Detect which cell encompasses the target text, then output its [x, y] center coordinate. 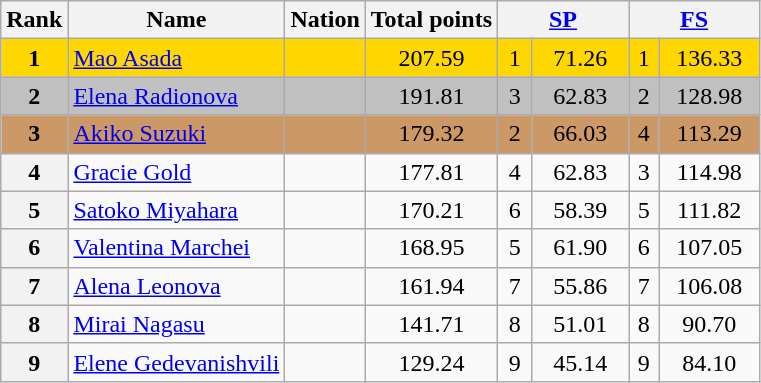
66.03 [580, 134]
141.71 [431, 324]
191.81 [431, 96]
71.26 [580, 58]
207.59 [431, 58]
113.29 [710, 134]
Mirai Nagasu [176, 324]
Rank [34, 20]
177.81 [431, 172]
Gracie Gold [176, 172]
129.24 [431, 362]
Elena Radionova [176, 96]
Total points [431, 20]
Nation [325, 20]
FS [694, 20]
55.86 [580, 286]
106.08 [710, 286]
Alena Leonova [176, 286]
170.21 [431, 210]
114.98 [710, 172]
84.10 [710, 362]
Valentina Marchei [176, 248]
107.05 [710, 248]
Satoko Miyahara [176, 210]
Akiko Suzuki [176, 134]
58.39 [580, 210]
161.94 [431, 286]
Name [176, 20]
45.14 [580, 362]
Elene Gedevanishvili [176, 362]
SP [564, 20]
51.01 [580, 324]
90.70 [710, 324]
179.32 [431, 134]
Mao Asada [176, 58]
128.98 [710, 96]
111.82 [710, 210]
136.33 [710, 58]
168.95 [431, 248]
61.90 [580, 248]
